Detect which cell encompasses the target text, then output its [x, y] center coordinate. 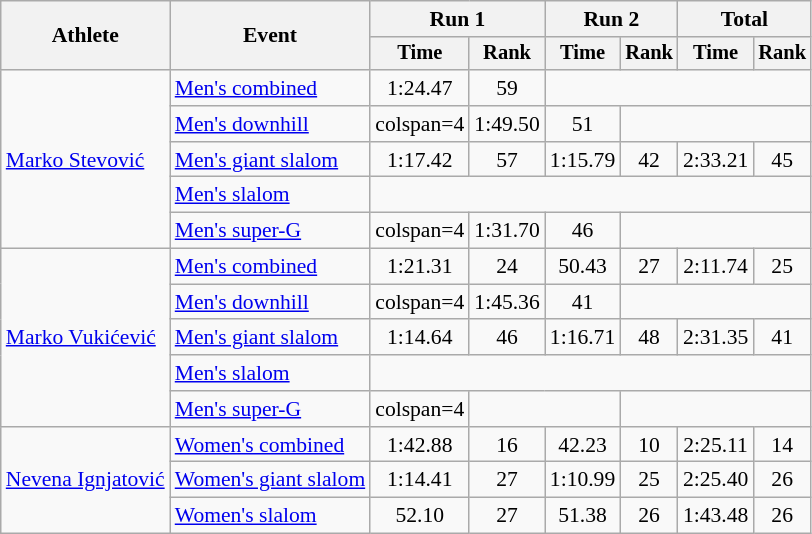
2:25.11 [716, 445]
2:33.21 [716, 160]
50.43 [582, 267]
1:49.50 [506, 124]
14 [782, 445]
Run 2 [612, 19]
59 [506, 88]
1:45.36 [506, 302]
2:25.40 [716, 480]
24 [506, 267]
1:10.99 [582, 480]
Women's giant slalom [270, 480]
42 [649, 160]
Nevena Ignjatović [86, 480]
10 [649, 445]
1:21.31 [420, 267]
45 [782, 160]
1:16.71 [582, 338]
51 [582, 124]
Athlete [86, 36]
51.38 [582, 516]
1:17.42 [420, 160]
1:42.88 [420, 445]
48 [649, 338]
Total [744, 19]
Women's slalom [270, 516]
1:15.79 [582, 160]
2:11.74 [716, 267]
Marko Stevović [86, 159]
2:31.35 [716, 338]
57 [506, 160]
1:24.47 [420, 88]
Run 1 [458, 19]
Marko Vukićević [86, 338]
16 [506, 445]
52.10 [420, 516]
Women's combined [270, 445]
42.23 [582, 445]
Event [270, 36]
1:43.48 [716, 516]
1:14.41 [420, 480]
1:31.70 [506, 231]
1:14.64 [420, 338]
